Locate the cell with the specified text and output its (X, Y) center coordinate. 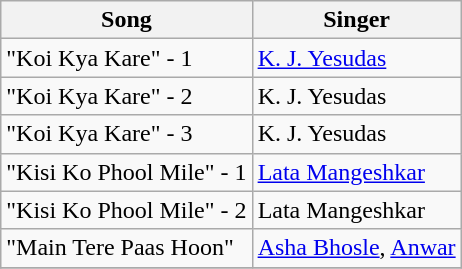
"Main Tere Paas Hoon" (126, 248)
"Koi Kya Kare" - 1 (126, 58)
"Kisi Ko Phool Mile" - 1 (126, 172)
Asha Bhosle, Anwar (356, 248)
Song (126, 20)
Singer (356, 20)
"Kisi Ko Phool Mile" - 2 (126, 210)
"Koi Kya Kare" - 3 (126, 134)
"Koi Kya Kare" - 2 (126, 96)
